Output the [X, Y] coordinate of the center of the cell containing the given text.  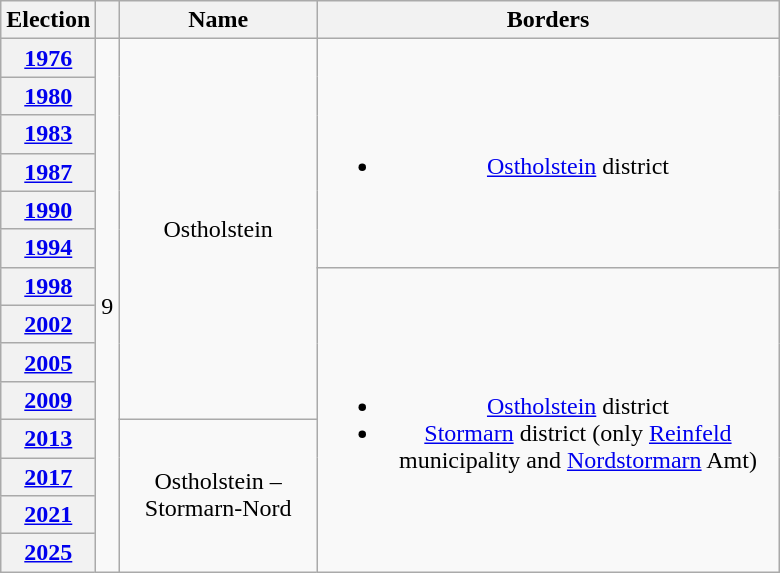
2002 [48, 324]
1990 [48, 210]
1976 [48, 58]
1994 [48, 248]
1987 [48, 172]
Ostholstein [218, 230]
2009 [48, 400]
Borders [548, 20]
1980 [48, 96]
Election [48, 20]
2025 [48, 553]
Ostholstein district [548, 153]
2013 [48, 438]
2017 [48, 477]
9 [108, 306]
1983 [48, 134]
2005 [48, 362]
2021 [48, 515]
1998 [48, 286]
Name [218, 20]
Ostholstein districtStormarn district (only Reinfeld municipality and Nordstormarn Amt) [548, 419]
Ostholstein – Stormarn-Nord [218, 495]
